Identify which cell holds the provided text, then report its [X, Y] central coordinate. 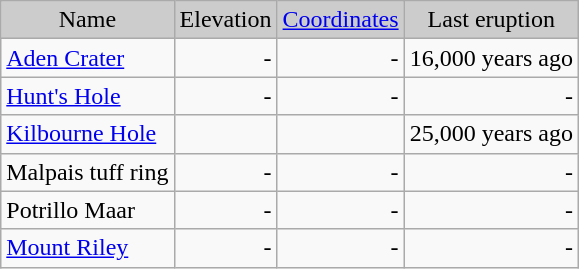
25,000 years ago [491, 134]
Potrillo Maar [88, 210]
16,000 years ago [491, 58]
Hunt's Hole [88, 96]
Coordinates [340, 20]
Kilbourne Hole [88, 134]
Malpais tuff ring [88, 172]
Elevation [226, 20]
Aden Crater [88, 58]
Mount Riley [88, 248]
Name [88, 20]
Last eruption [491, 20]
